Determine the (X, Y) coordinate at the center of the cell enclosing the given text.  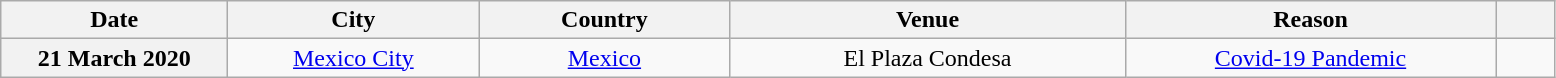
Mexico (604, 58)
Covid-19 Pandemic (1310, 58)
Mexico City (354, 58)
Venue (928, 20)
Date (114, 20)
City (354, 20)
Country (604, 20)
21 March 2020 (114, 58)
Reason (1310, 20)
El Plaza Condesa (928, 58)
